Determine the [x, y] coordinate at the center of the cell enclosing the given text.  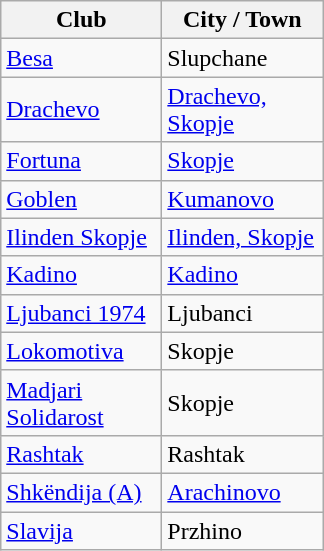
Ljubanci [242, 313]
Przhino [242, 531]
Arachinovo [242, 492]
Fortuna [82, 161]
Ilinden Skopje [82, 237]
Madjari Solidarost [82, 402]
Ilinden, Skopje [242, 237]
Lokomotiva [82, 351]
Club [82, 20]
Besa [82, 58]
Ljubanci 1974 [82, 313]
Goblen [82, 199]
Kumanovo [242, 199]
Drachevo, Skopje [242, 110]
Shkëndija (A) [82, 492]
Slavija [82, 531]
Drachevo [82, 110]
City / Town [242, 20]
Slupchane [242, 58]
